Return (X, Y) of the center of cell containing provided text 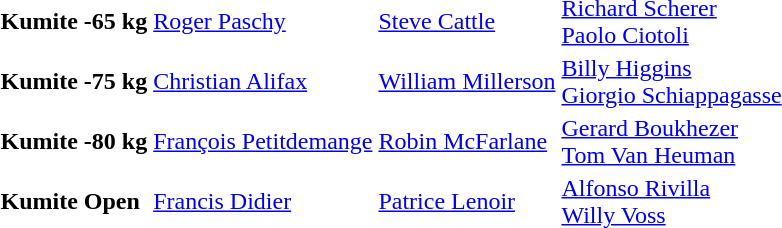
William Millerson (467, 82)
Christian Alifax (263, 82)
François Petitdemange (263, 142)
Robin McFarlane (467, 142)
